Determine the (X, Y) coordinate at the center of the cell enclosing the given text.  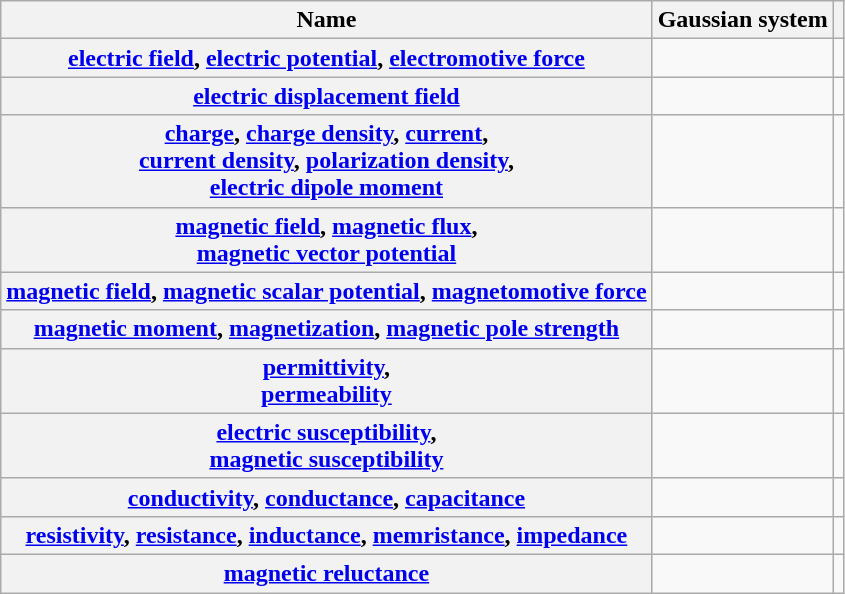
electric displacement field (326, 96)
permittivity,permeability (326, 380)
charge, charge density, current,current density, polarization density,electric dipole moment (326, 161)
Name (326, 20)
magnetic field, magnetic scalar potential, magnetomotive force (326, 291)
electric field, electric potential, electromotive force (326, 58)
magnetic moment, magnetization, magnetic pole strength (326, 329)
magnetic reluctance (326, 573)
magnetic field, magnetic flux,magnetic vector potential (326, 240)
electric susceptibility,magnetic susceptibility (326, 446)
conductivity, conductance, capacitance (326, 497)
resistivity, resistance, inductance, memristance, impedance (326, 535)
Gaussian system (742, 20)
